Detect which cell encompasses the target text, then output its (X, Y) center coordinate. 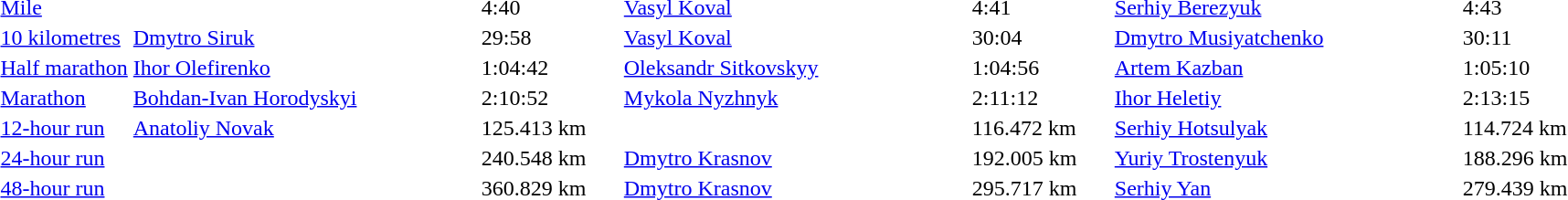
Ihor Olefirenko (304, 68)
125.413 km (550, 128)
Mykola Nyzhnyk (795, 98)
Dmytro Krasnov (795, 158)
Ihor Heletiy (1286, 98)
Serhiy Hotsulyak (1286, 128)
Yuriy Trostenyuk (1286, 158)
1:04:56 (1040, 68)
Dmytro Siruk (304, 37)
2:11:12 (1040, 98)
Vasyl Koval (795, 37)
Bohdan-Ivan Horodyskyi (304, 98)
240.548 km (550, 158)
Anatoliy Novak (304, 128)
Artem Kazban (1286, 68)
Dmytro Musiyatchenko (1286, 37)
Oleksandr Sitkovskyy (795, 68)
116.472 km (1040, 128)
30:04 (1040, 37)
29:58 (550, 37)
1:04:42 (550, 68)
2:10:52 (550, 98)
192.005 km (1040, 158)
